Return the [X, Y] coordinate for the center point of the cell that contains the specified text.  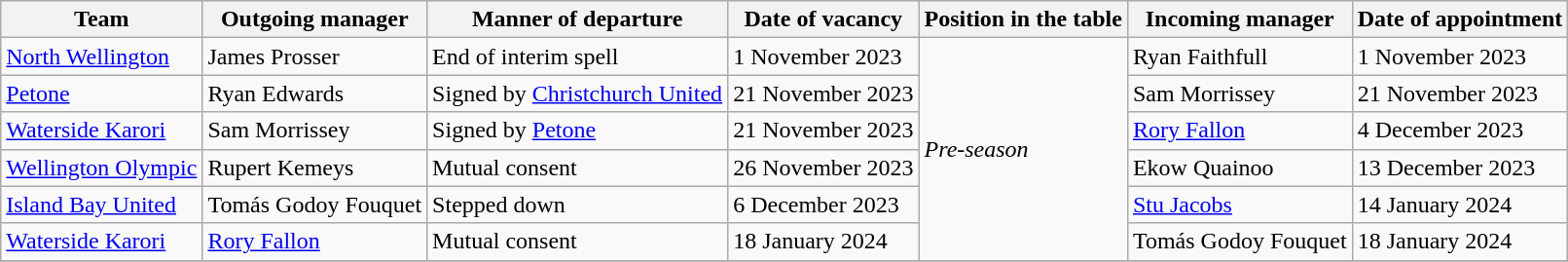
Date of appointment [1460, 19]
Team [101, 19]
Outgoing manager [315, 19]
James Prosser [315, 56]
6 December 2023 [823, 205]
Wellington Olympic [101, 168]
Signed by Petone [578, 131]
Pre-season [1023, 149]
Petone [101, 94]
13 December 2023 [1460, 168]
Signed by Christchurch United [578, 94]
Rupert Kemeys [315, 168]
End of interim spell [578, 56]
North Wellington [101, 56]
Ekow Quainoo [1240, 168]
26 November 2023 [823, 168]
Date of vacancy [823, 19]
Incoming manager [1240, 19]
Island Bay United [101, 205]
Manner of departure [578, 19]
4 December 2023 [1460, 131]
Ryan Faithfull [1240, 56]
Stepped down [578, 205]
Position in the table [1023, 19]
14 January 2024 [1460, 205]
Stu Jacobs [1240, 205]
Ryan Edwards [315, 94]
